Identify which cell holds the provided text, then report its [X, Y] central coordinate. 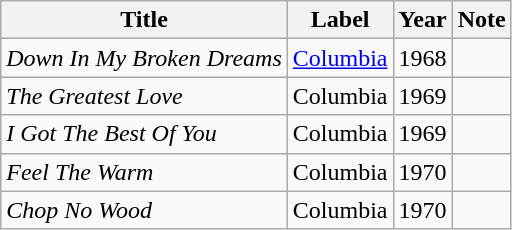
Down In My Broken Dreams [144, 58]
I Got The Best Of You [144, 134]
1968 [422, 58]
Year [422, 20]
The Greatest Love [144, 96]
Label [340, 20]
Chop No Wood [144, 210]
Feel The Warm [144, 172]
Note [482, 20]
Title [144, 20]
